Determine the [X, Y] coordinate at the center of the cell enclosing the given text.  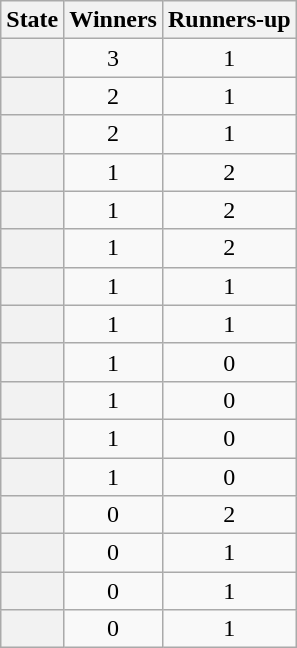
Runners-up [229, 20]
Winners [114, 20]
3 [114, 58]
State [32, 20]
